Return the (X, Y) coordinate for the center point of the cell that contains the specified text.  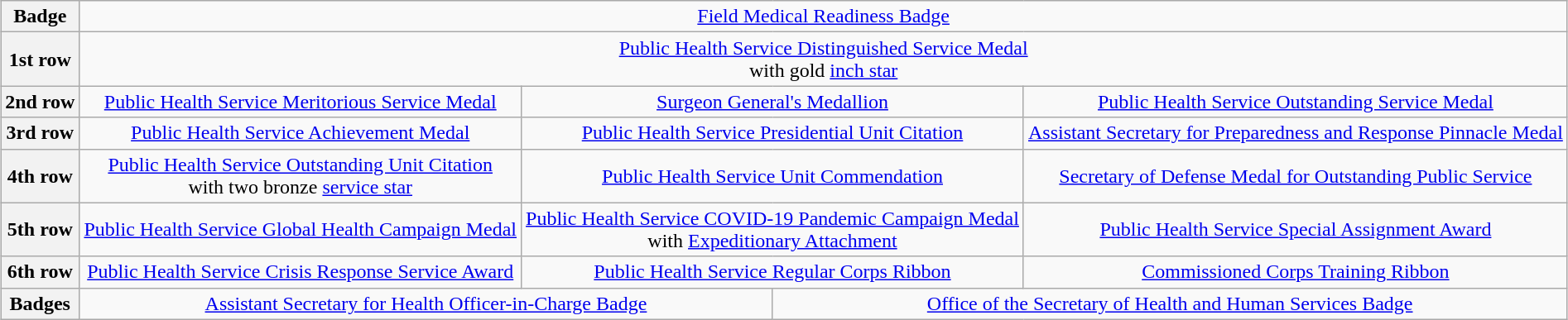
Badge (40, 17)
Public Health Service Outstanding Service Medal (1295, 102)
Public Health Service Crisis Response Service Award (301, 272)
Public Health Service COVID-19 Pandemic Campaign Medalwith Expeditionary Attachment (773, 230)
Public Health Service Regular Corps Ribbon (773, 272)
3rd row (40, 133)
Public Health Service Special Assignment Award (1295, 230)
Public Health Service Presidential Unit Citation (773, 133)
Office of the Secretary of Health and Human Services Badge (1170, 303)
5th row (40, 230)
4th row (40, 175)
Commissioned Corps Training Ribbon (1295, 272)
Assistant Secretary for Preparedness and Response Pinnacle Medal (1295, 133)
Secretary of Defense Medal for Outstanding Public Service (1295, 175)
Field Medical Readiness Badge (823, 17)
Public Health Service Distinguished Service Medalwith gold inch star (823, 60)
Public Health Service Outstanding Unit Citationwith two bronze service star (301, 175)
1st row (40, 60)
Public Health Service Achievement Medal (301, 133)
2nd row (40, 102)
Assistant Secretary for Health Officer-in-Charge Badge (426, 303)
Surgeon General's Medallion (773, 102)
Badges (40, 303)
Public Health Service Meritorious Service Medal (301, 102)
Public Health Service Global Health Campaign Medal (301, 230)
Public Health Service Unit Commendation (773, 175)
6th row (40, 272)
